Detect which cell encompasses the target text, then output its [X, Y] center coordinate. 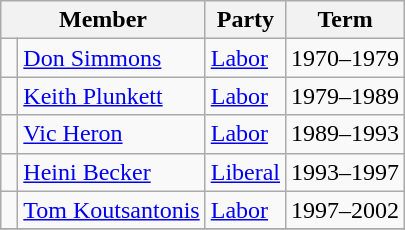
1970–1979 [346, 58]
Don Simmons [112, 58]
1997–2002 [346, 210]
Term [346, 20]
Keith Plunkett [112, 96]
Member [103, 20]
Tom Koutsantonis [112, 210]
Vic Heron [112, 134]
1979–1989 [346, 96]
Heini Becker [112, 172]
Liberal [245, 172]
1989–1993 [346, 134]
Party [245, 20]
1993–1997 [346, 172]
